Identify which cell holds the provided text, then report its (X, Y) central coordinate. 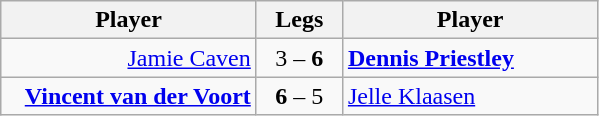
Legs (299, 20)
3 – 6 (299, 58)
Dennis Priestley (470, 58)
6 – 5 (299, 96)
Vincent van der Voort (129, 96)
Jelle Klaasen (470, 96)
Jamie Caven (129, 58)
